Output the (X, Y) coordinate of the center of the cell containing the given text.  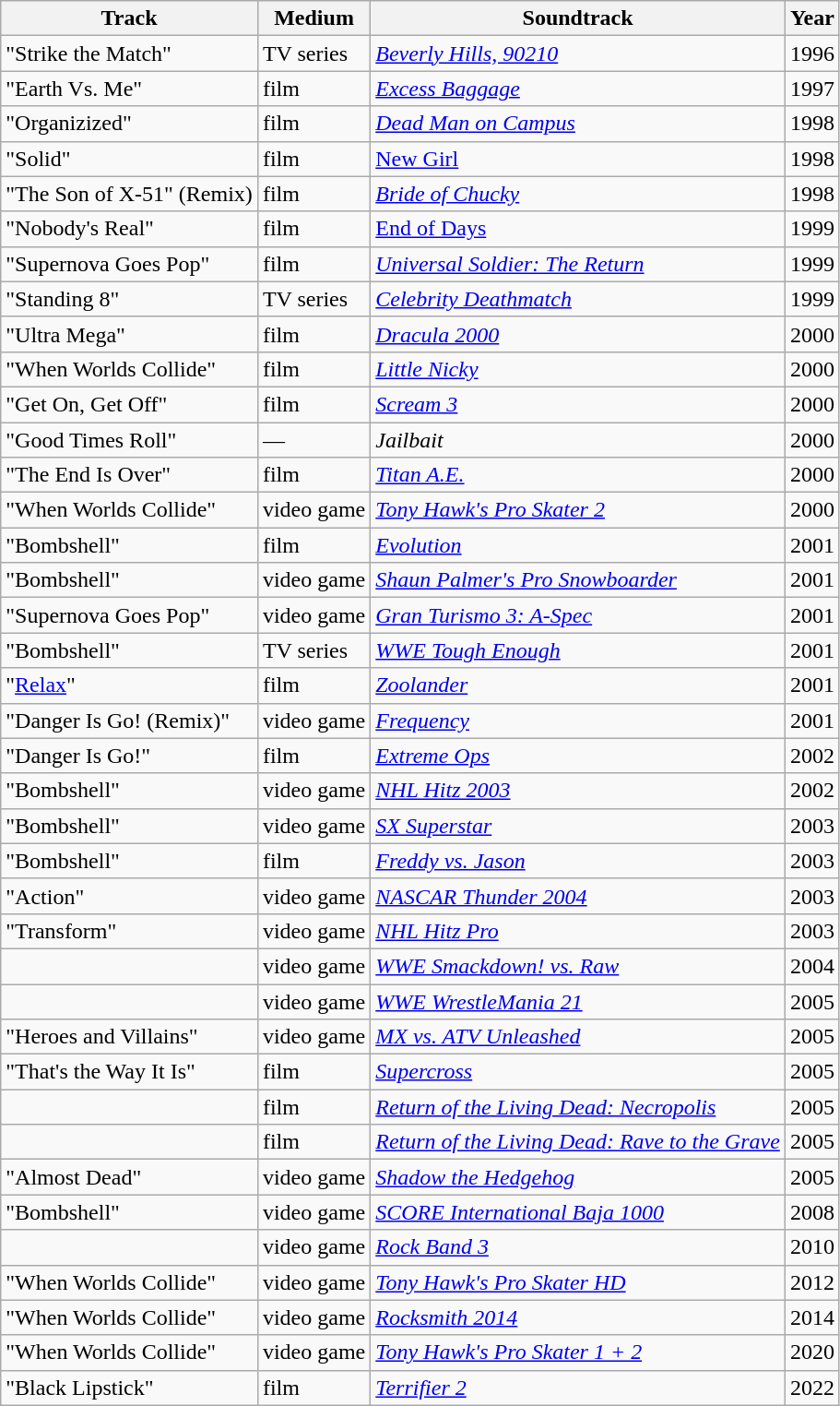
Dead Man on Campus (578, 124)
MX vs. ATV Unleashed (578, 1037)
"The Son of X-51" (Remix) (129, 194)
"That's the Way It Is" (129, 1072)
"Organizized" (129, 124)
"Good Times Roll" (129, 440)
NASCAR Thunder 2004 (578, 896)
"Heroes and Villains" (129, 1037)
Year (811, 18)
Rocksmith 2014 (578, 1317)
2014 (811, 1317)
Dracula 2000 (578, 334)
"Danger Is Go!" (129, 756)
WWE Smackdown! vs. Raw (578, 966)
SX Superstar (578, 826)
2020 (811, 1352)
Tony Hawk's Pro Skater HD (578, 1282)
"Earth Vs. Me" (129, 89)
NHL Hitz 2003 (578, 791)
Scream 3 (578, 404)
Supercross (578, 1072)
Soundtrack (578, 18)
Track (129, 18)
SCORE International Baja 1000 (578, 1212)
"Ultra Mega" (129, 334)
"Relax" (129, 685)
WWE Tough Enough (578, 650)
Tony Hawk's Pro Skater 2 (578, 510)
Titan A.E. (578, 475)
1997 (811, 89)
Tony Hawk's Pro Skater 1 + 2 (578, 1352)
Gran Turismo 3: A-Spec (578, 615)
"The End Is Over" (129, 475)
Extreme Ops (578, 756)
"Nobody's Real" (129, 229)
Frequency (578, 721)
WWE WrestleMania 21 (578, 1001)
Universal Soldier: The Return (578, 264)
— (314, 440)
"Get On, Get Off" (129, 404)
"Almost Dead" (129, 1177)
"Action" (129, 896)
2012 (811, 1282)
Evolution (578, 545)
New Girl (578, 159)
Medium (314, 18)
End of Days (578, 229)
2004 (811, 966)
2008 (811, 1212)
Excess Baggage (578, 89)
Terrifier 2 (578, 1388)
NHL Hitz Pro (578, 931)
2010 (811, 1247)
Zoolander (578, 685)
"Solid" (129, 159)
Return of the Living Dead: Necropolis (578, 1107)
"Danger Is Go! (Remix)" (129, 721)
Return of the Living Dead: Rave to the Grave (578, 1142)
"Black Lipstick" (129, 1388)
Bride of Chucky (578, 194)
Shaun Palmer's Pro Snowboarder (578, 580)
Beverly Hills, 90210 (578, 54)
Rock Band 3 (578, 1247)
"Strike the Match" (129, 54)
Shadow the Hedgehog (578, 1177)
2022 (811, 1388)
Jailbait (578, 440)
Freddy vs. Jason (578, 861)
Little Nicky (578, 369)
"Standing 8" (129, 299)
1996 (811, 54)
"Transform" (129, 931)
Celebrity Deathmatch (578, 299)
